Provide the [x, y] coordinate of the cell's center where the given text is located.  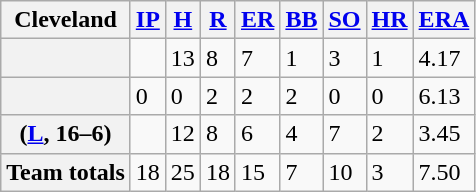
7.50 [444, 172]
ERA [444, 20]
4.17 [444, 58]
12 [182, 134]
HR [390, 20]
BB [302, 20]
Cleveland [66, 20]
15 [257, 172]
6.13 [444, 96]
H [182, 20]
ER [257, 20]
R [218, 20]
Team totals [66, 172]
(L, 16–6) [66, 134]
4 [302, 134]
10 [344, 172]
6 [257, 134]
3.45 [444, 134]
IP [148, 20]
SO [344, 20]
25 [182, 172]
13 [182, 58]
